Search for the cell housing the specified text and yield its (x, y) center coordinate. 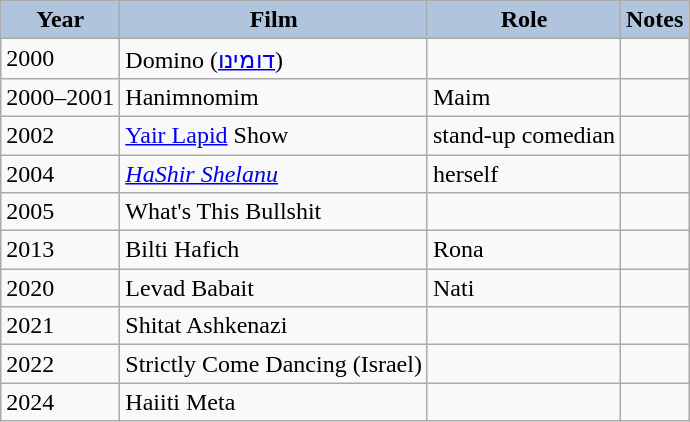
Nati (524, 288)
Notes (654, 20)
HaShir Shelanu (274, 173)
Domino (דומינו) (274, 59)
Maim (524, 97)
2024 (60, 402)
2005 (60, 212)
2002 (60, 135)
2020 (60, 288)
Year (60, 20)
Shitat Ashkenazi (274, 326)
herself (524, 173)
Hanimnomim (274, 97)
2022 (60, 364)
Bilti Hafich (274, 250)
Levad Babait (274, 288)
2021 (60, 326)
stand-up comedian (524, 135)
Haiiti Meta (274, 402)
What's This Bullshit (274, 212)
Film (274, 20)
2013 (60, 250)
2000–2001 (60, 97)
Role (524, 20)
Yair Lapid Show (274, 135)
2000 (60, 59)
Strictly Come Dancing (Israel) (274, 364)
2004 (60, 173)
Rona (524, 250)
